Identify which cell holds the provided text, then report its [x, y] central coordinate. 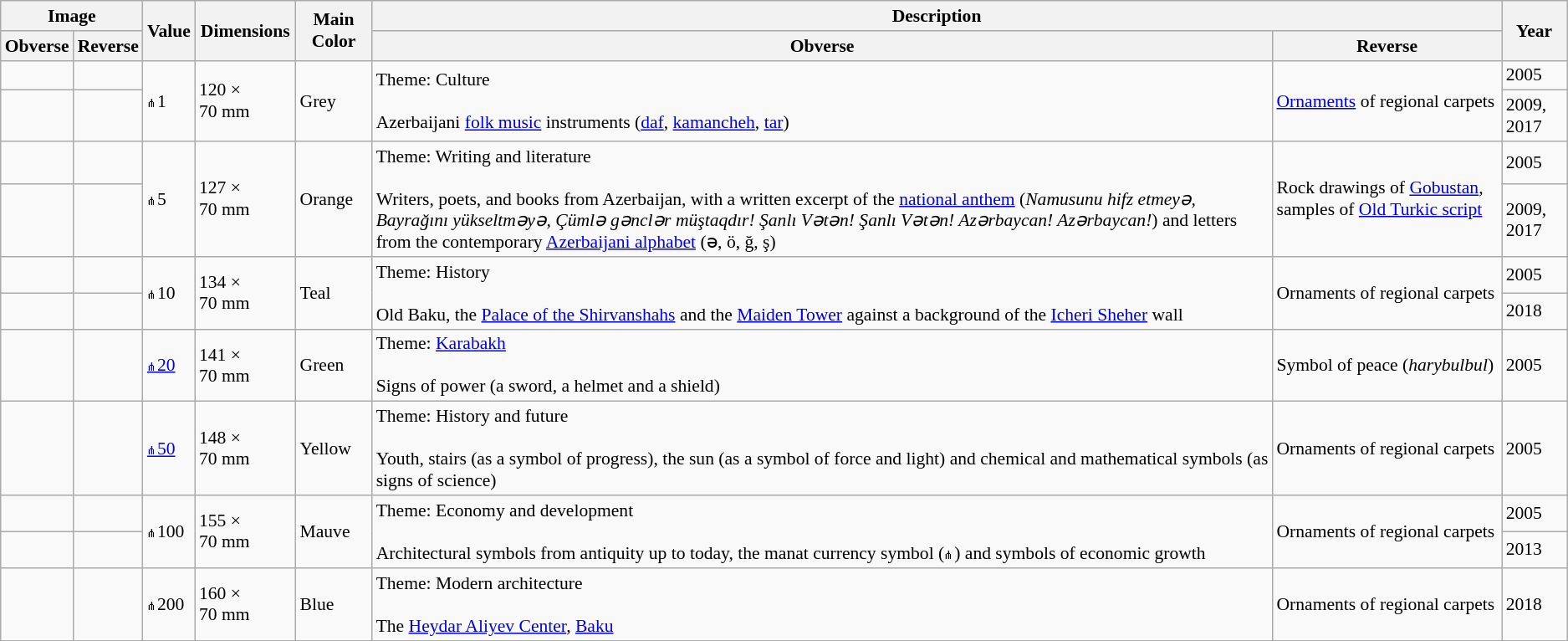
Main Color [333, 30]
Grey [333, 100]
148 × 70 mm [246, 449]
Description [937, 16]
₼10 [169, 293]
134 × 70 mm [246, 293]
₼20 [169, 365]
Theme: HistoryOld Baku, the Palace of the Shirvanshahs and the Maiden Tower against a background of the Icheri Sheher wall [823, 293]
Year [1535, 30]
Dimensions [246, 30]
Orange [333, 199]
127 × 70 mm [246, 199]
Teal [333, 293]
₼1 [169, 100]
160 × 70 mm [246, 604]
Symbol of peace (harybulbul) [1387, 365]
Green [333, 365]
Theme: CultureAzerbaijani folk music instruments (daf, kamancheh, tar) [823, 100]
Theme: Modern architectureThe Heydar Aliyev Center, Baku [823, 604]
141 × 70 mm [246, 365]
₼50 [169, 449]
Image [72, 16]
2013 [1535, 549]
₼5 [169, 199]
Yellow [333, 449]
Mauve [333, 532]
Theme: KarabakhSigns of power (a sword, a helmet and a shield) [823, 365]
₼200 [169, 604]
₼100 [169, 532]
120 × 70 mm [246, 100]
Blue [333, 604]
Rock drawings of Gobustan, samples of Old Turkic script [1387, 199]
155 × 70 mm [246, 532]
Value [169, 30]
Theme: Economy and developmentArchitectural symbols from antiquity up to today, the manat currency symbol (₼) and symbols of economic growth [823, 532]
